Locate the cell with the specified text and output its [x, y] center coordinate. 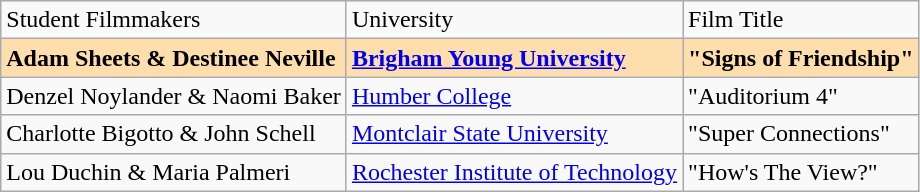
Brigham Young University [514, 58]
Film Title [801, 20]
Student Filmmakers [174, 20]
Charlotte Bigotto & John Schell [174, 134]
"Super Connections" [801, 134]
"Auditorium 4" [801, 96]
University [514, 20]
Rochester Institute of Technology [514, 172]
"Signs of Friendship" [801, 58]
"How's The View?" [801, 172]
Lou Duchin & Maria Palmeri [174, 172]
Adam Sheets & Destinee Neville [174, 58]
Humber College [514, 96]
Montclair State University [514, 134]
Denzel Noylander & Naomi Baker [174, 96]
